Capture the cell that displays the provided text and extract its (X, Y) central coordinate. 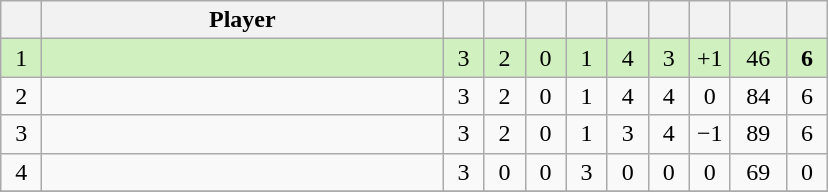
89 (758, 134)
−1 (710, 134)
46 (758, 58)
Player (242, 20)
84 (758, 96)
69 (758, 172)
+1 (710, 58)
